Find where the given text appears and provide that cell's center as [x, y] coordinate. 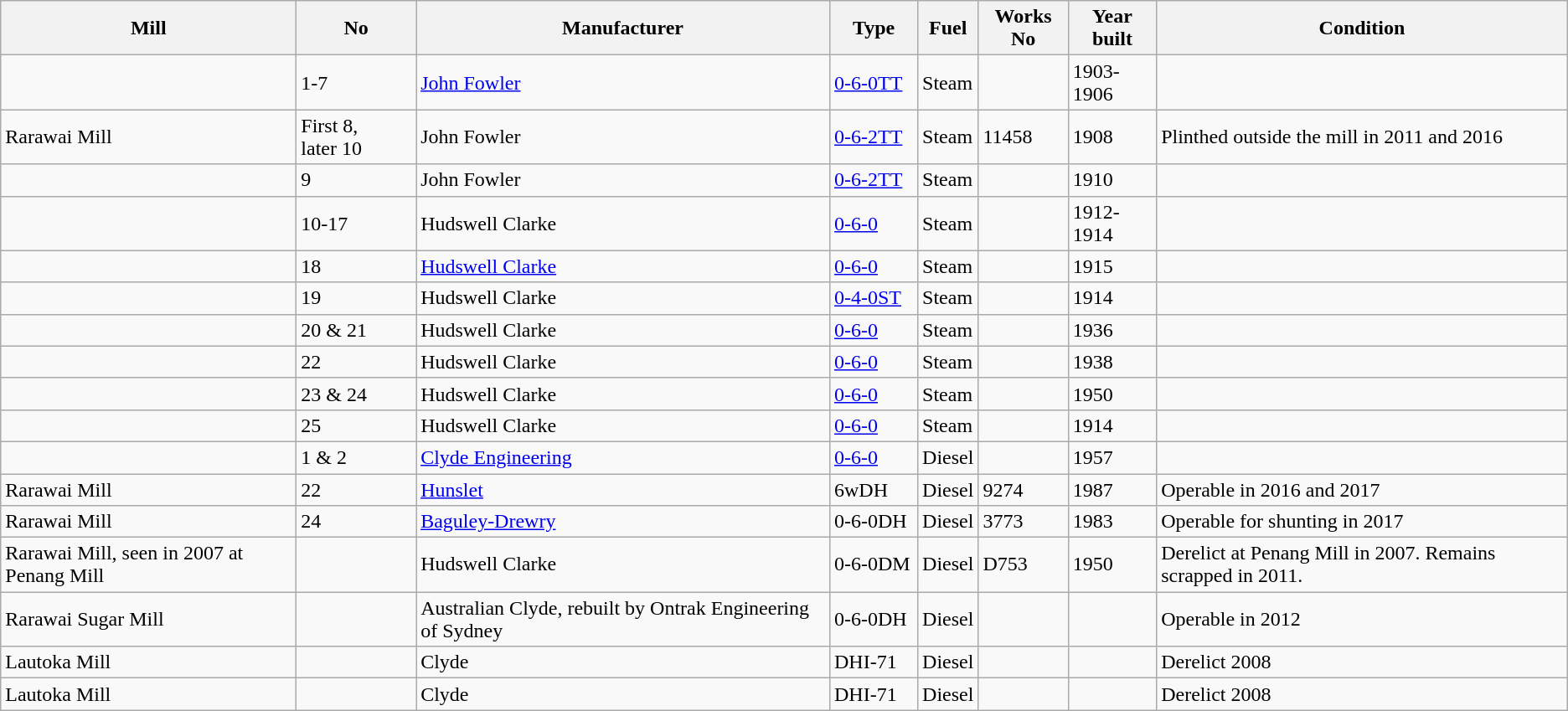
1-7 [357, 82]
0-6-0TT [873, 82]
1957 [1112, 457]
6wDH [873, 490]
No [357, 28]
D753 [1024, 564]
23 & 24 [357, 394]
Fuel [948, 28]
18 [357, 266]
10-17 [357, 223]
1915 [1112, 266]
0-4-0ST [873, 298]
First 8, later 10 [357, 137]
1912-1914 [1112, 223]
25 [357, 425]
Operable for shun­ting in 2017 [1362, 522]
Operable in 2016 and 2017 [1362, 490]
1938 [1112, 362]
1910 [1112, 180]
1 & 2 [357, 457]
Derelict at Penang Mill in 2007. Remains scrapped in 2011. [1362, 564]
1903-1906 [1112, 82]
3773 [1024, 522]
Clyde Engineering [623, 457]
11458 [1024, 137]
1936 [1112, 330]
1983 [1112, 522]
24 [357, 522]
9 [357, 180]
Hunslet [623, 490]
Baguley-Drewry [623, 522]
20 & 21 [357, 330]
Type [873, 28]
1908 [1112, 137]
19 [357, 298]
Condition [1362, 28]
9274 [1024, 490]
Year built [1112, 28]
Manufacturer [623, 28]
Rarawai Sugar Mill [149, 620]
Plinthed outside the mill in 2011 and 2016 [1362, 137]
Operable in 2012 [1362, 620]
0-6-0DM [873, 564]
Australian Clyde, rebuilt by Ontrak Engineering of Sydney [623, 620]
Mill [149, 28]
Rarawai Mill, seen in 2007 at Penang Mill [149, 564]
Works No [1024, 28]
1987 [1112, 490]
